Extract the [x, y] coordinate from the center of the cell holding the provided text.  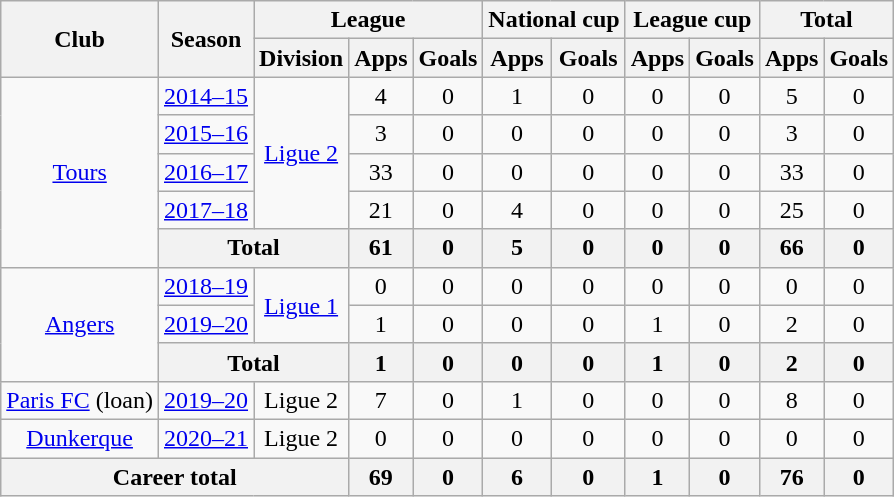
69 [381, 477]
National cup [554, 20]
Career total [175, 477]
2016–17 [206, 172]
Dunkerque [80, 438]
Club [80, 39]
21 [381, 210]
Tours [80, 172]
Ligue 1 [302, 305]
Angers [80, 324]
2015–16 [206, 134]
2014–15 [206, 96]
Paris FC (loan) [80, 400]
66 [791, 248]
25 [791, 210]
2018–19 [206, 286]
Season [206, 39]
2020–21 [206, 438]
2017–18 [206, 210]
League [368, 20]
7 [381, 400]
6 [517, 477]
76 [791, 477]
8 [791, 400]
61 [381, 248]
League cup [692, 20]
Division [302, 58]
